Return (x, y) of the center of cell containing provided text 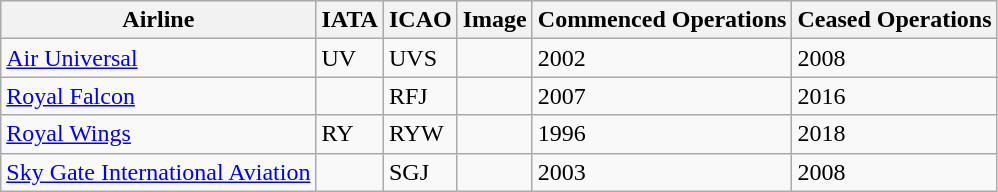
SGJ (420, 172)
ICAO (420, 20)
RFJ (420, 96)
Ceased Operations (894, 20)
UV (350, 58)
1996 (662, 134)
RY (350, 134)
RYW (420, 134)
Sky Gate International Aviation (158, 172)
Commenced Operations (662, 20)
Image (494, 20)
2007 (662, 96)
2018 (894, 134)
2002 (662, 58)
UVS (420, 58)
2003 (662, 172)
2016 (894, 96)
IATA (350, 20)
Airline (158, 20)
Royal Wings (158, 134)
Air Universal (158, 58)
Royal Falcon (158, 96)
